Provide the [x, y] coordinate of the cell's center where the given text is located.  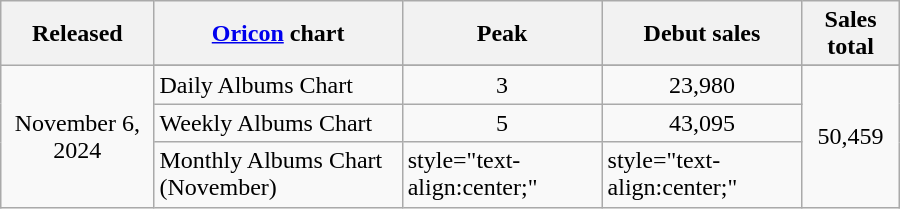
3 [502, 85]
50,459 [850, 136]
5 [502, 123]
Released [78, 34]
Daily Albums Chart [278, 85]
23,980 [702, 85]
November 6, 2024 [78, 136]
Sales total [850, 34]
Debut sales [702, 34]
Peak [502, 34]
Weekly Albums Chart [278, 123]
43,095 [702, 123]
Oricon chart [278, 34]
Monthly Albums Chart (November) [278, 174]
